Capture the cell that displays the provided text and extract its (X, Y) central coordinate. 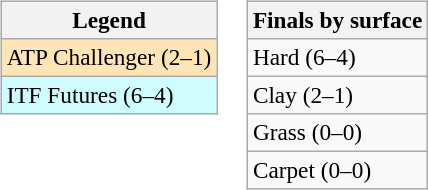
Hard (6–4) (337, 57)
ATP Challenger (2–1) (108, 57)
Grass (0–0) (337, 133)
ITF Futures (6–4) (108, 95)
Carpet (0–0) (337, 171)
Legend (108, 20)
Clay (2–1) (337, 95)
Finals by surface (337, 20)
